Output the [X, Y] coordinate of the center of the cell containing the given text.  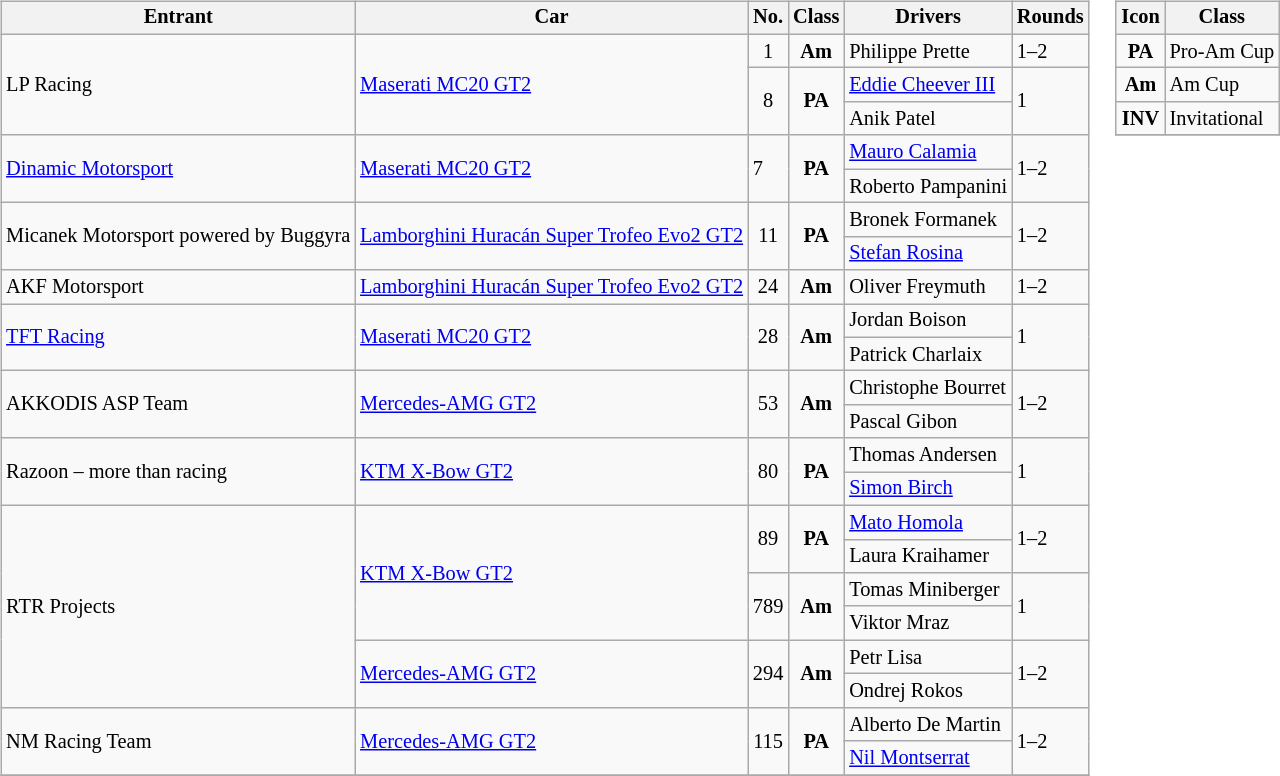
789 [768, 606]
89 [768, 538]
NM Racing Team [178, 740]
Invitational [1222, 119]
No. [768, 18]
Entrant [178, 18]
294 [768, 674]
Stefan Rosina [928, 253]
24 [768, 287]
Pascal Gibon [928, 422]
LP Racing [178, 84]
Simon Birch [928, 489]
53 [768, 404]
Car [552, 18]
Drivers [928, 18]
AKKODIS ASP Team [178, 404]
Alberto De Martin [928, 724]
TFT Racing [178, 338]
28 [768, 338]
Bronek Formanek [928, 220]
Petr Lisa [928, 657]
INV [1140, 119]
8 [768, 102]
RTR Projects [178, 606]
Roberto Pampanini [928, 186]
Eddie Cheever III [928, 85]
Ondrej Rokos [928, 691]
Philippe Prette [928, 51]
Am Cup [1222, 85]
Mato Homola [928, 522]
AKF Motorsport [178, 287]
Jordan Boison [928, 321]
80 [768, 472]
Oliver Freymuth [928, 287]
Pro-Am Cup [1222, 51]
7 [768, 168]
115 [768, 740]
Thomas Andersen [928, 455]
Patrick Charlaix [928, 354]
Razoon – more than racing [178, 472]
Nil Montserrat [928, 758]
Tomas Miniberger [928, 590]
Dinamic Motorsport [178, 168]
Anik Patel [928, 119]
Christophe Bourret [928, 388]
Viktor Mraz [928, 623]
Icon [1140, 18]
Micanek Motorsport powered by Buggyra [178, 236]
11 [768, 236]
Rounds [1050, 18]
Mauro Calamia [928, 152]
Laura Kraihamer [928, 556]
